Detect which cell encompasses the target text, then output its [X, Y] center coordinate. 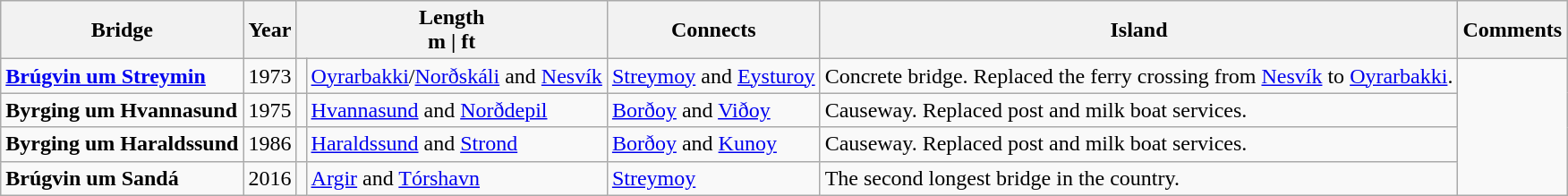
Oyrarbakki/Norðskáli and Nesvík [456, 76]
Concrete bridge. Replaced the ferry crossing from Nesvík to Oyrarbakki. [1138, 76]
Island [1138, 30]
1973 [270, 76]
Connects [713, 30]
Streymoy [713, 178]
Argir and Tórshavn [456, 178]
1975 [270, 110]
Brúgvin um Sandá [122, 178]
Borðoy and Kunoy [713, 144]
Bridge [122, 30]
Year [270, 30]
Byrging um Haraldssund [122, 144]
Hvannasund and Norðdepil [456, 110]
Byrging um Hvannasund [122, 110]
Borðoy and Viðoy [713, 110]
The second longest bridge in the country. [1138, 178]
Lengthm | ft [451, 30]
Haraldssund and Strond [456, 144]
2016 [270, 178]
Streymoy and Eysturoy [713, 76]
Comments [1513, 30]
Brúgvin um Streymin [122, 76]
1986 [270, 144]
